For the text-containing cell, return its midpoint in (x, y) coordinate format. 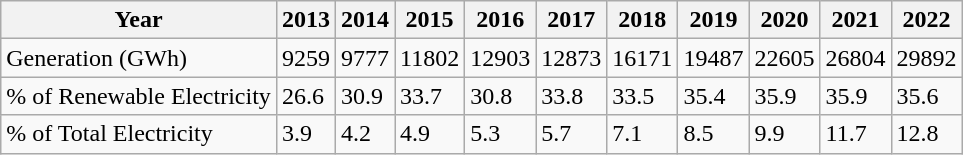
16171 (642, 58)
11802 (429, 58)
3.9 (306, 134)
30.9 (364, 96)
33.7 (429, 96)
5.3 (500, 134)
29892 (926, 58)
9777 (364, 58)
26.6 (306, 96)
35.4 (714, 96)
2018 (642, 20)
22605 (784, 58)
8.5 (714, 134)
2019 (714, 20)
12873 (572, 58)
2022 (926, 20)
9.9 (784, 134)
19487 (714, 58)
9259 (306, 58)
12.8 (926, 134)
2014 (364, 20)
33.5 (642, 96)
11.7 (856, 134)
Generation (GWh) (139, 58)
26804 (856, 58)
2021 (856, 20)
30.8 (500, 96)
7.1 (642, 134)
2015 (429, 20)
2013 (306, 20)
Year (139, 20)
12903 (500, 58)
2017 (572, 20)
% of Renewable Electricity (139, 96)
33.8 (572, 96)
4.9 (429, 134)
4.2 (364, 134)
2020 (784, 20)
5.7 (572, 134)
% of Total Electricity (139, 134)
2016 (500, 20)
35.6 (926, 96)
